Search for the cell housing the specified text and yield its (x, y) center coordinate. 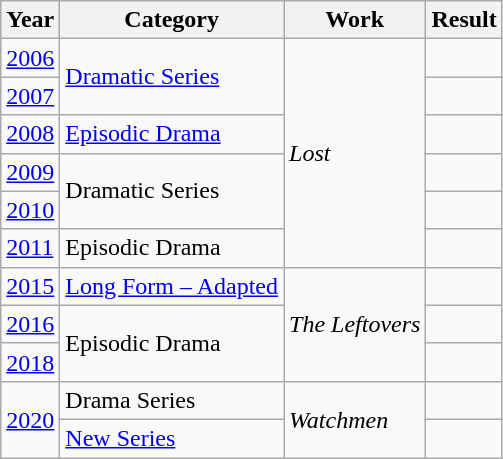
2015 (30, 286)
The Leftovers (355, 324)
2008 (30, 134)
2016 (30, 324)
New Series (172, 438)
Year (30, 20)
2007 (30, 96)
Drama Series (172, 400)
2009 (30, 172)
Work (355, 20)
Watchmen (355, 419)
Lost (355, 153)
2020 (30, 419)
Category (172, 20)
2006 (30, 58)
2011 (30, 248)
Result (464, 20)
Long Form – Adapted (172, 286)
2018 (30, 362)
2010 (30, 210)
